Detect which cell encompasses the target text, then output its [X, Y] center coordinate. 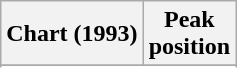
Peak position [189, 34]
Chart (1993) [72, 34]
